Identify which cell holds the provided text, then report its [x, y] central coordinate. 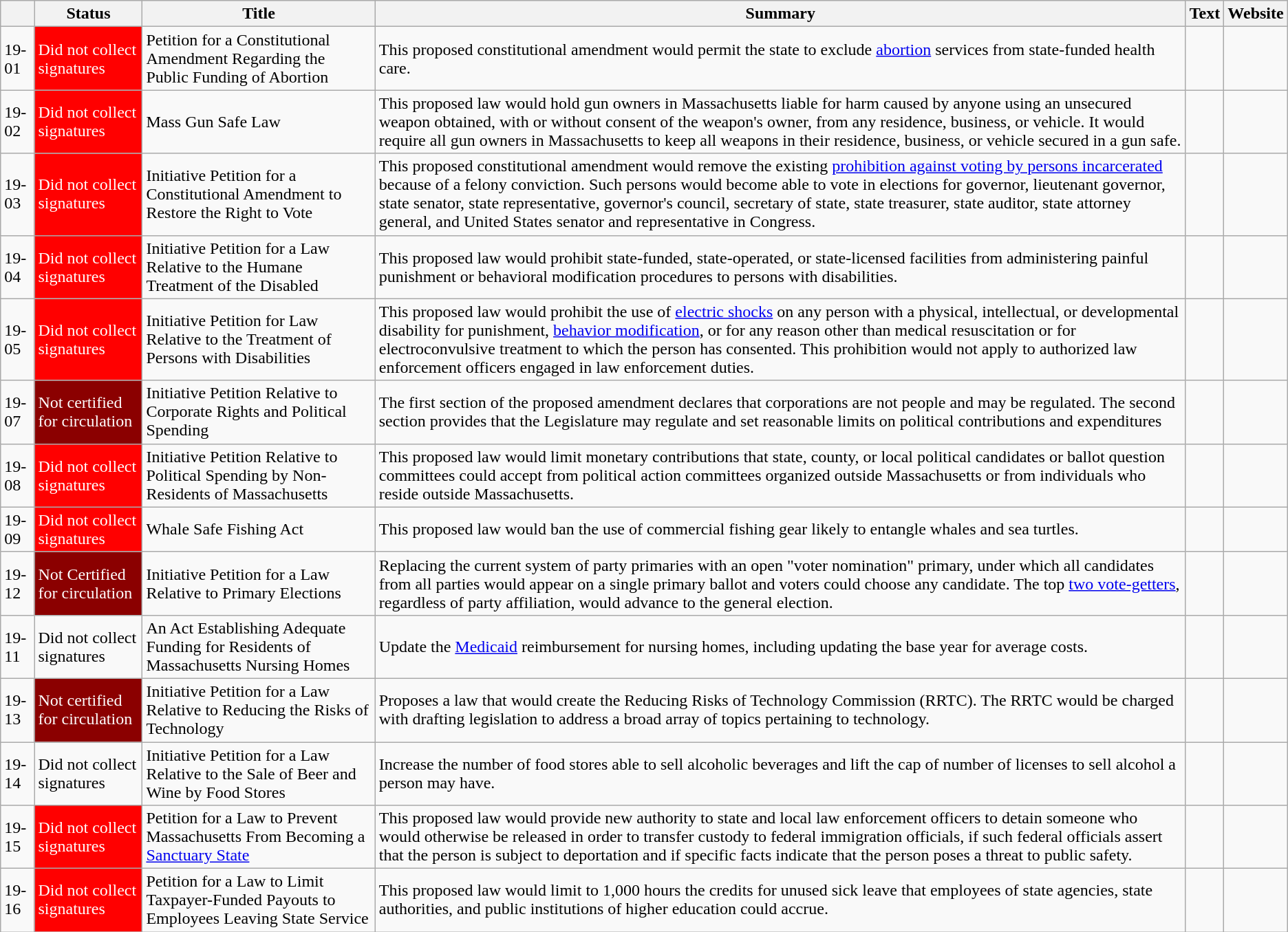
Summary [780, 14]
Initiative Petition Relative to Political Spending by Non-Residents of Massachusetts [259, 475]
Initiative Petition for a Law Relative to the Humane Treatment of the Disabled [259, 267]
19-15 [18, 837]
Update the Medicaid reimbursement for nursing homes, including updating the base year for average costs. [780, 647]
Initiative Petition for a Constitutional Amendment to Restore the Right to Vote [259, 194]
19-07 [18, 412]
Mass Gun Safe Law [259, 122]
19-08 [18, 475]
19-02 [18, 122]
Petition for a Law to Limit Taxpayer-Funded Payouts to Employees Leaving State Service [259, 900]
19-16 [18, 900]
19-09 [18, 530]
19-11 [18, 647]
Text [1205, 14]
Not Certified for circulation [88, 583]
Website [1256, 14]
Initiative Petition for a Law Relative to Primary Elections [259, 583]
19-01 [18, 58]
Initiative Petition for a Law Relative to the Sale of Beer and Wine by Food Stores [259, 773]
19-13 [18, 710]
Whale Safe Fishing Act [259, 530]
Initiative Petition Relative to Corporate Rights and Political Spending [259, 412]
Petition for a Law to Prevent Massachusetts From Becoming a Sanctuary State [259, 837]
This proposed constitutional amendment would permit the state to exclude abortion services from state-funded health care. [780, 58]
19-12 [18, 583]
19-04 [18, 267]
An Act Establishing Adequate Funding for Residents of Massachusetts Nursing Homes [259, 647]
Initiative Petition for Law Relative to the Treatment of Persons with Disabilities [259, 340]
19-05 [18, 340]
Initiative Petition for a Law Relative to Reducing the Risks of Technology [259, 710]
19-03 [18, 194]
Title [259, 14]
Petition for a Constitutional Amendment Regarding the Public Funding of Abortion [259, 58]
Status [88, 14]
This proposed law would ban the use of commercial fishing gear likely to entangle whales and sea turtles. [780, 530]
Increase the number of food stores able to sell alcoholic beverages and lift the cap of number of licenses to sell alcohol a person may have. [780, 773]
19-14 [18, 773]
